From the cell containing the given text, extract its center point as [X, Y] coordinate. 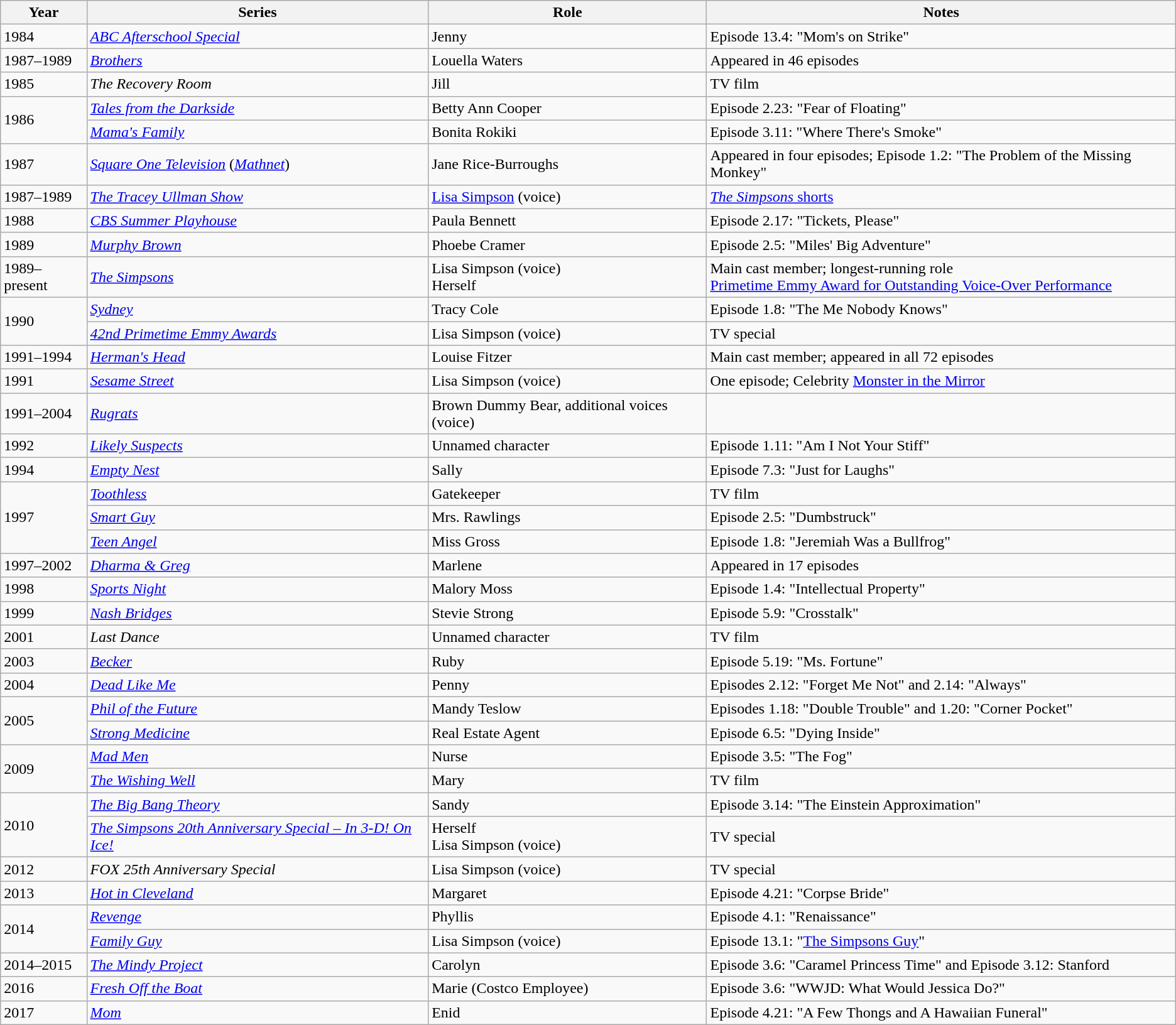
Mary [568, 781]
Tracy Cole [568, 309]
Mad Men [258, 757]
1986 [44, 120]
FOX 25th Anniversary Special [258, 869]
1990 [44, 321]
Phil of the Future [258, 708]
1991 [44, 381]
Strong Medicine [258, 733]
Jill [568, 84]
Main cast member; appeared in all 72 episodes [941, 357]
The Mindy Project [258, 965]
Real Estate Agent [568, 733]
Tales from the Darkside [258, 108]
Nash Bridges [258, 613]
ABC Afterschool Special [258, 36]
Betty Ann Cooper [568, 108]
The Simpsons shorts [941, 197]
Mama's Family [258, 132]
1984 [44, 36]
Episode 6.5: "Dying Inside" [941, 733]
2001 [44, 637]
Smart Guy [258, 518]
Stevie Strong [568, 613]
1985 [44, 84]
Hot in Cleveland [258, 893]
Notes [941, 13]
Enid [568, 1012]
Appeared in 46 episodes [941, 60]
Sydney [258, 309]
Brown Dummy Bear, additional voices (voice) [568, 413]
1991–2004 [44, 413]
Sesame Street [258, 381]
HerselfLisa Simpson (voice) [568, 837]
Phoebe Cramer [568, 244]
1989 [44, 244]
Episode 3.11: "Where There's Smoke" [941, 132]
2017 [44, 1012]
Episode 1.8: "Jeremiah Was a Bullfrog" [941, 541]
Family Guy [258, 941]
The Recovery Room [258, 84]
Fresh Off the Boat [258, 989]
The Simpsons [258, 276]
Role [568, 13]
Episode 7.3: "Just for Laughs" [941, 470]
Louella Waters [568, 60]
Sandy [568, 805]
Appeared in four episodes; Episode 1.2: "The Problem of the Missing Monkey" [941, 165]
CBS Summer Playhouse [258, 220]
Jenny [568, 36]
1997–2002 [44, 565]
Dead Like Me [258, 685]
Becker [258, 661]
Episode 3.5: "The Fog" [941, 757]
Louise Fitzer [568, 357]
Series [258, 13]
Episodes 1.18: "Double Trouble" and 1.20: "Corner Pocket" [941, 708]
The Big Bang Theory [258, 805]
The Wishing Well [258, 781]
1988 [44, 220]
1989–present [44, 276]
Malory Moss [568, 589]
2003 [44, 661]
2014 [44, 929]
Episode 4.21: "A Few Thongs and A Hawaiian Funeral" [941, 1012]
Toothless [258, 494]
Square One Television (Mathnet) [258, 165]
Marlene [568, 565]
2009 [44, 769]
Teen Angel [258, 541]
Nurse [568, 757]
Appeared in 17 episodes [941, 565]
Dharma & Greg [258, 565]
1997 [44, 518]
Herman's Head [258, 357]
Miss Gross [568, 541]
One episode; Celebrity Monster in the Mirror [941, 381]
Episode 2.5: "Dumbstruck" [941, 518]
Likely Suspects [258, 446]
Brothers [258, 60]
Episode 13.1: "The Simpsons Guy" [941, 941]
2010 [44, 825]
Sports Night [258, 589]
Episode 3.6: "Caramel Princess Time" and Episode 3.12: Stanford [941, 965]
Bonita Rokiki [568, 132]
Last Dance [258, 637]
Revenge [258, 917]
2016 [44, 989]
Episode 2.23: "Fear of Floating" [941, 108]
Ruby [568, 661]
Phyllis [568, 917]
Sally [568, 470]
Episode 5.19: "Ms. Fortune" [941, 661]
2004 [44, 685]
Episode 1.11: "Am I Not Your Stiff" [941, 446]
Episode 13.4: "Mom's on Strike" [941, 36]
Episodes 2.12: "Forget Me Not" and 2.14: "Always" [941, 685]
Episode 1.8: "The Me Nobody Knows" [941, 309]
Jane Rice-Burroughs [568, 165]
The Tracey Ullman Show [258, 197]
Margaret [568, 893]
2013 [44, 893]
Mom [258, 1012]
Lisa Simpson (voice) Herself [568, 276]
Episode 4.21: "Corpse Bride" [941, 893]
Mrs. Rawlings [568, 518]
1994 [44, 470]
Episode 3.14: "The Einstein Approximation" [941, 805]
Episode 3.6: "WWJD: What Would Jessica Do?" [941, 989]
42nd Primetime Emmy Awards [258, 334]
Mandy Teslow [568, 708]
Empty Nest [258, 470]
Paula Bennett [568, 220]
Penny [568, 685]
Episode 5.9: "Crosstalk" [941, 613]
Episode 2.17: "Tickets, Please" [941, 220]
Carolyn [568, 965]
Episode 1.4: "Intellectual Property" [941, 589]
2014–2015 [44, 965]
1991–1994 [44, 357]
Episode 2.5: "Miles' Big Adventure" [941, 244]
Year [44, 13]
Main cast member; longest-running rolePrimetime Emmy Award for Outstanding Voice-Over Performance [941, 276]
Marie (Costco Employee) [568, 989]
Rugrats [258, 413]
Murphy Brown [258, 244]
1999 [44, 613]
1998 [44, 589]
2005 [44, 720]
2012 [44, 869]
Gatekeeper [568, 494]
The Simpsons 20th Anniversary Special – In 3-D! On Ice! [258, 837]
1992 [44, 446]
Episode 4.1: "Renaissance" [941, 917]
1987 [44, 165]
